Provide the [X, Y] coordinate of the cell's center where the given text is located.  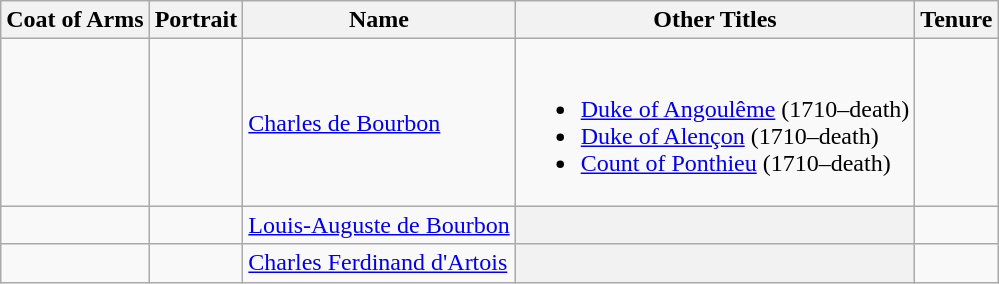
Charles de Bourbon [379, 122]
Louis-Auguste de Bourbon [379, 225]
Coat of Arms [75, 20]
Duke of Angoulême (1710–death)Duke of Alençon (1710–death)Count of Ponthieu (1710–death) [715, 122]
Name [379, 20]
Tenure [956, 20]
Portrait [196, 20]
Other Titles [715, 20]
Charles Ferdinand d'Artois [379, 263]
